Search for the cell housing the specified text and yield its (x, y) center coordinate. 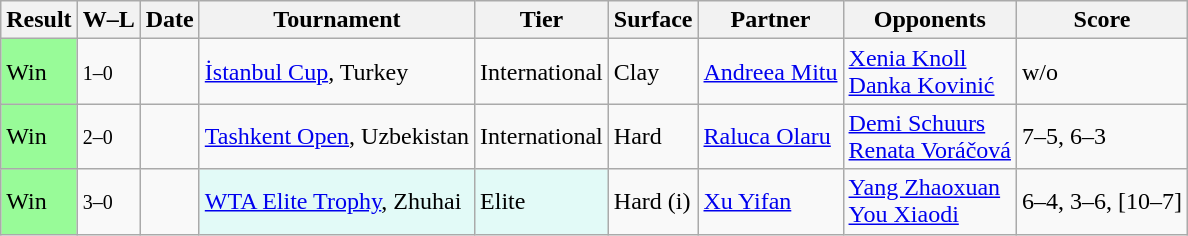
Xu Yifan (770, 202)
Tier (542, 20)
Surface (653, 20)
WTA Elite Trophy, Zhuhai (336, 202)
W–L (108, 20)
Tournament (336, 20)
Score (1102, 20)
Elite (542, 202)
Clay (653, 72)
w/o (1102, 72)
Andreea Mitu (770, 72)
Partner (770, 20)
İstanbul Cup, Turkey (336, 72)
Yang Zhaoxuan You Xiaodi (930, 202)
3–0 (108, 202)
6–4, 3–6, [10–7] (1102, 202)
Opponents (930, 20)
Hard (i) (653, 202)
Demi Schuurs Renata Voráčová (930, 136)
Xenia Knoll Danka Kovinić (930, 72)
Result (39, 20)
Raluca Olaru (770, 136)
Date (170, 20)
2–0 (108, 136)
7–5, 6–3 (1102, 136)
1–0 (108, 72)
Tashkent Open, Uzbekistan (336, 136)
Hard (653, 136)
